Scan for the cell matching the given text and deliver its (x, y) coordinate at center. 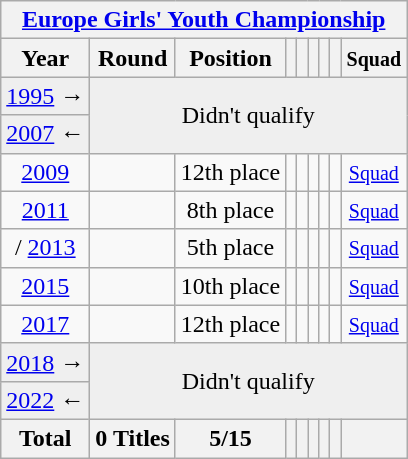
Position (230, 58)
2018 → (46, 362)
2015 (46, 286)
5/15 (230, 438)
2017 (46, 324)
Round (133, 58)
2011 (46, 210)
8th place (230, 210)
/ 2013 (46, 248)
2007 ← (46, 134)
5th place (230, 248)
Europe Girls' Youth Championship (204, 20)
2022 ← (46, 400)
Total (46, 438)
10th place (230, 286)
0 Titles (133, 438)
Year (46, 58)
1995 → (46, 96)
2009 (46, 172)
